Find where the given text appears and provide that cell's center as [X, Y] coordinate. 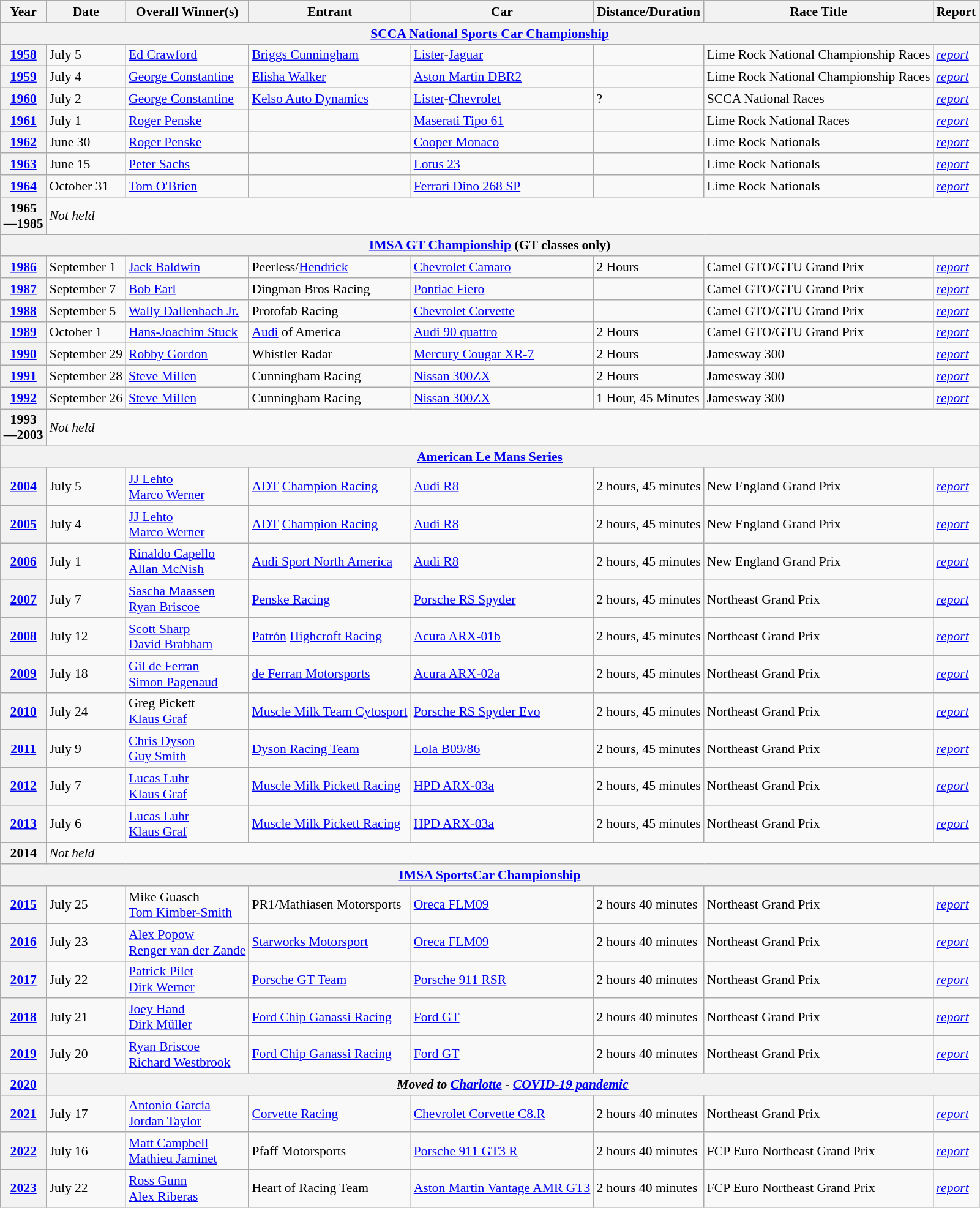
Lister-Jaguar [502, 55]
July 2 [86, 99]
July 25 [86, 905]
1989 [23, 332]
1964 [23, 186]
Elisha Walker [329, 77]
2022 [23, 1151]
Chevrolet Corvette [502, 311]
American Le Mans Series [490, 457]
1988 [23, 311]
Aston Martin Vantage AMR GT3 [502, 1189]
Ferrari Dino 268 SP [502, 186]
1965—1985 [23, 216]
September 1 [86, 268]
Scott Sharp David Brabham [187, 637]
July 24 [86, 711]
Ed Crawford [187, 55]
IMSA SportsCar Championship [490, 876]
2011 [23, 749]
Starworks Motorsport [329, 942]
Alex Popow Renger van der Zande [187, 942]
1959 [23, 77]
1991 [23, 377]
Jack Baldwin [187, 268]
Distance/Duration [648, 12]
PR1/Mathiasen Motorsports [329, 905]
2007 [23, 599]
Antonio García Jordan Taylor [187, 1113]
de Ferran Motorsports [329, 673]
Acura ARX-02a [502, 673]
Robby Gordon [187, 355]
July 9 [86, 749]
Joey Hand Dirk Müller [187, 1018]
Wally Dallenbach Jr. [187, 311]
July 23 [86, 942]
1958 [23, 55]
October 31 [86, 186]
Bob Earl [187, 289]
Overall Winner(s) [187, 12]
Acura ARX-01b [502, 637]
1992 [23, 398]
2019 [23, 1054]
September 28 [86, 377]
Lister-Chevrolet [502, 99]
June 15 [86, 165]
Penske Racing [329, 599]
1963 [23, 165]
Lotus 23 [502, 165]
2021 [23, 1113]
September 5 [86, 311]
Entrant [329, 12]
Patrón Highcroft Racing [329, 637]
Gil de Ferran Simon Pagenaud [187, 673]
Rinaldo Capello Allan McNish [187, 562]
1962 [23, 143]
2012 [23, 786]
Porsche RS Spyder [502, 599]
Protofab Racing [329, 311]
Dingman Bros Racing [329, 289]
Matt Campbell Mathieu Jaminet [187, 1151]
Aston Martin DBR2 [502, 77]
Mike Guasch Tom Kimber-Smith [187, 905]
Chevrolet Camaro [502, 268]
2015 [23, 905]
2006 [23, 562]
Chevrolet Corvette C8.R [502, 1113]
Maserati Tipo 61 [502, 121]
2013 [23, 824]
2016 [23, 942]
September 26 [86, 398]
Peter Sachs [187, 165]
July 6 [86, 824]
2018 [23, 1018]
? [648, 99]
Tom O'Brien [187, 186]
July 20 [86, 1054]
1990 [23, 355]
July 16 [86, 1151]
2004 [23, 487]
September 29 [86, 355]
1993—2003 [23, 427]
Corvette Racing [329, 1113]
Cooper Monaco [502, 143]
Moved to Charlotte - COVID-19 pandemic [513, 1084]
Mercury Cougar XR-7 [502, 355]
1960 [23, 99]
2014 [23, 853]
SCCA National Races [819, 99]
Chris Dyson Guy Smith [187, 749]
Lola B09/86 [502, 749]
June 30 [86, 143]
Porsche RS Spyder Evo [502, 711]
Race Title [819, 12]
Ryan Briscoe Richard Westbrook [187, 1054]
Muscle Milk Team Cytosport [329, 711]
Pontiac Fiero [502, 289]
2005 [23, 524]
Report [956, 12]
2023 [23, 1189]
October 1 [86, 332]
Porsche 911 RSR [502, 980]
Audi 90 quattro [502, 332]
Pfaff Motorsports [329, 1151]
Greg Pickett Klaus Graf [187, 711]
Patrick Pilet Dirk Werner [187, 980]
Heart of Racing Team [329, 1189]
2010 [23, 711]
Sascha Maassen Ryan Briscoe [187, 599]
Lime Rock National Races [819, 121]
Whistler Radar [329, 355]
Briggs Cunningham [329, 55]
1986 [23, 268]
Audi of America [329, 332]
1961 [23, 121]
2008 [23, 637]
2017 [23, 980]
Porsche GT Team [329, 980]
July 17 [86, 1113]
July 18 [86, 673]
Ross Gunn Alex Riberas [187, 1189]
Porsche 911 GT3 R [502, 1151]
Dyson Racing Team [329, 749]
Hans-Joachim Stuck [187, 332]
July 21 [86, 1018]
1 Hour, 45 Minutes [648, 398]
Peerless/Hendrick [329, 268]
Audi Sport North America [329, 562]
1987 [23, 289]
Car [502, 12]
Date [86, 12]
September 7 [86, 289]
July 12 [86, 637]
2009 [23, 673]
Year [23, 12]
SCCA National Sports Car Championship [490, 34]
2020 [23, 1084]
Kelso Auto Dynamics [329, 99]
IMSA GT Championship (GT classes only) [490, 246]
